Detect which cell encompasses the target text, then output its [x, y] center coordinate. 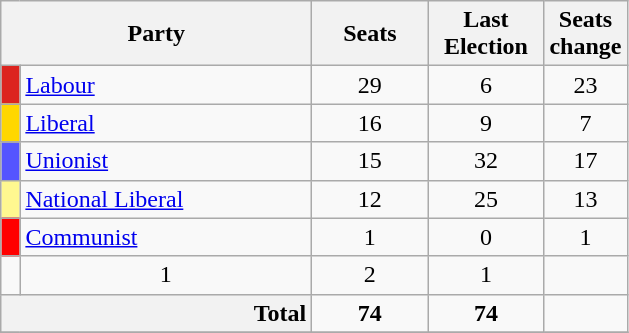
25 [486, 199]
2 [370, 275]
12 [370, 199]
17 [586, 161]
Liberal [166, 123]
Seats [370, 34]
Seats change [586, 34]
0 [486, 237]
6 [486, 85]
Labour [166, 85]
National Liberal [166, 199]
23 [586, 85]
Party [156, 34]
16 [370, 123]
13 [586, 199]
29 [370, 85]
Unionist [166, 161]
32 [486, 161]
Total [156, 313]
Communist [166, 237]
15 [370, 161]
7 [586, 123]
Last Election [486, 34]
9 [486, 123]
